Return the (x, y) coordinate for the center point of the cell that contains the specified text.  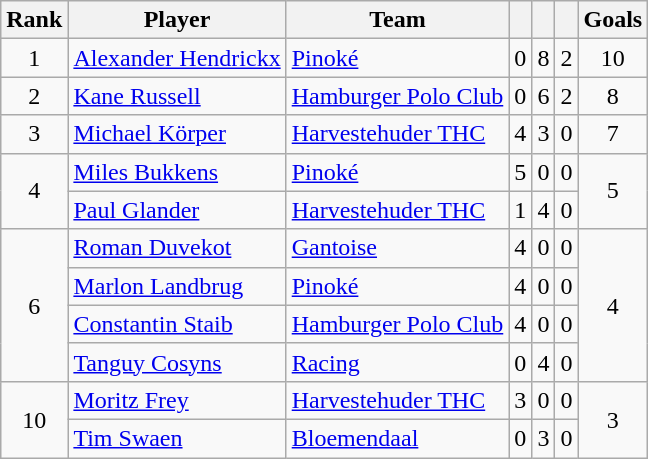
Miles Bukkens (177, 172)
Michael Körper (177, 134)
Moritz Frey (177, 400)
7 (613, 134)
Alexander Hendrickx (177, 58)
Player (177, 20)
Roman Duvekot (177, 248)
Constantin Staib (177, 324)
Rank (34, 20)
Tim Swaen (177, 438)
Goals (613, 20)
Team (398, 20)
Bloemendaal (398, 438)
Tanguy Cosyns (177, 362)
Kane Russell (177, 96)
Racing (398, 362)
Marlon Landbrug (177, 286)
Paul Glander (177, 210)
Gantoise (398, 248)
